For the text-containing cell, return its midpoint in [x, y] coordinate format. 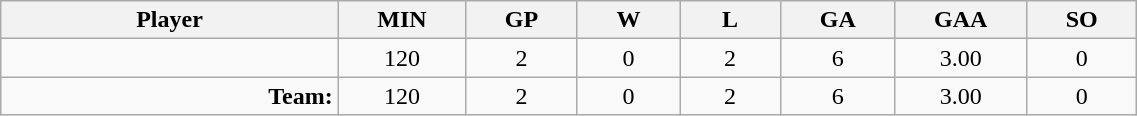
GP [522, 20]
L [730, 20]
Team: [170, 96]
Player [170, 20]
W [628, 20]
GAA [961, 20]
SO [1081, 20]
MIN [402, 20]
GA [838, 20]
